Scan for the cell matching the given text and deliver its (X, Y) coordinate at center. 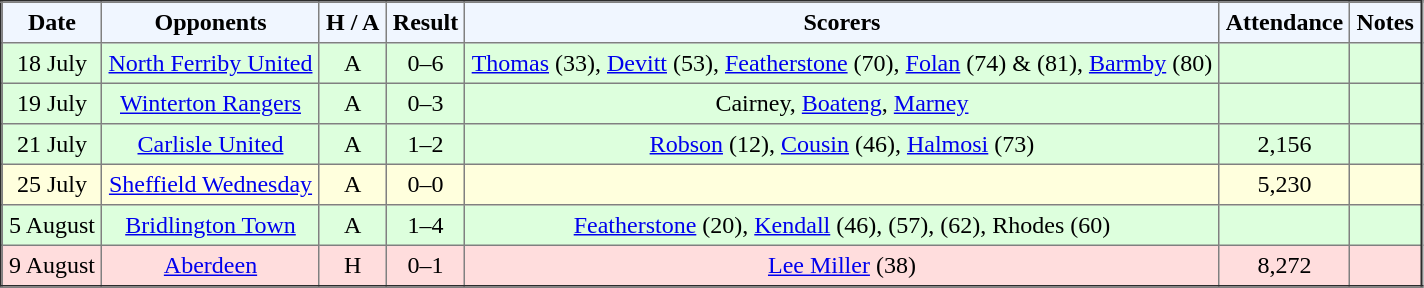
H (352, 266)
2,156 (1284, 144)
Date (52, 22)
Attendance (1284, 22)
25 July (52, 184)
1–4 (426, 225)
5 August (52, 225)
North Ferriby United (210, 63)
19 July (52, 103)
Robson (12), Cousin (46), Halmosi (73) (842, 144)
Result (426, 22)
Bridlington Town (210, 225)
9 August (52, 266)
Opponents (210, 22)
Thomas (33), Devitt (53), Featherstone (70), Folan (74) & (81), Barmby (80) (842, 63)
5,230 (1284, 184)
0–0 (426, 184)
1–2 (426, 144)
0–6 (426, 63)
8,272 (1284, 266)
Scorers (842, 22)
Sheffield Wednesday (210, 184)
18 July (52, 63)
0–3 (426, 103)
Winterton Rangers (210, 103)
H / A (352, 22)
Featherstone (20), Kendall (46), (57), (62), Rhodes (60) (842, 225)
Cairney, Boateng, Marney (842, 103)
21 July (52, 144)
Carlisle United (210, 144)
0–1 (426, 266)
Notes (1386, 22)
Aberdeen (210, 266)
Lee Miller (38) (842, 266)
